Determine the (X, Y) coordinate at the center of the cell enclosing the given text.  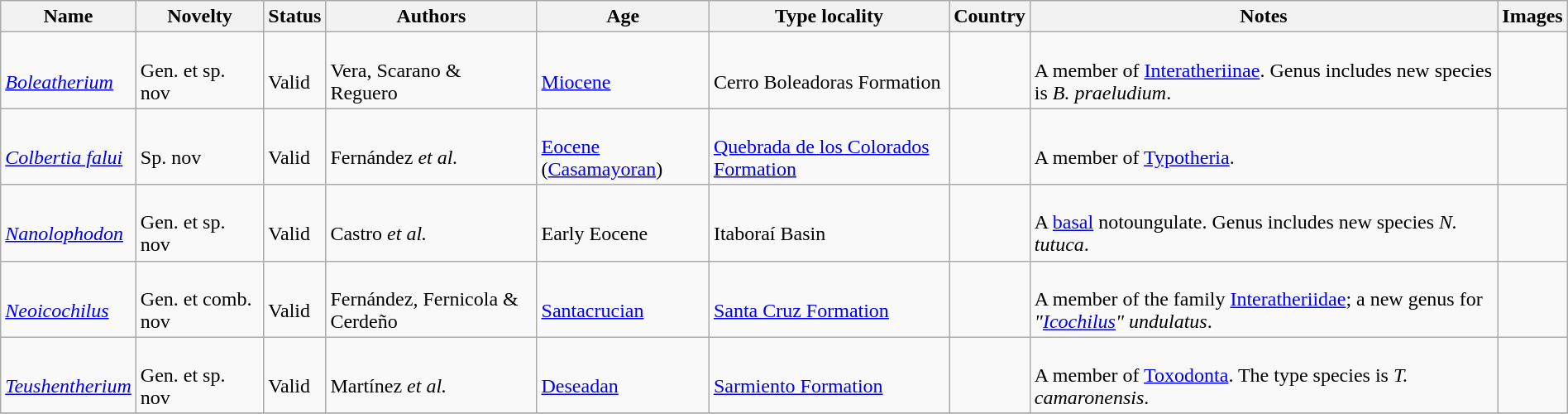
A member of Toxodonta. The type species is T. camaronensis. (1264, 375)
Cerro Boleadoras Formation (829, 70)
Boleatherium (69, 70)
Images (1532, 17)
Authors (432, 17)
Sarmiento Formation (829, 375)
Fernández et al. (432, 147)
Eocene (Casamayoran) (623, 147)
Name (69, 17)
Deseadan (623, 375)
Early Eocene (623, 223)
Martínez et al. (432, 375)
A basal notoungulate. Genus includes new species N. tutuca. (1264, 223)
Santa Cruz Formation (829, 299)
Vera, Scarano & Reguero (432, 70)
Teushentherium (69, 375)
Fernández, Fernicola & Cerdeño (432, 299)
Itaboraí Basin (829, 223)
Notes (1264, 17)
Gen. et comb. nov (200, 299)
Status (294, 17)
Miocene (623, 70)
A member of Typotheria. (1264, 147)
Castro et al. (432, 223)
A member of the family Interatheriidae; a new genus for "Icochilus" undulatus. (1264, 299)
Nanolophodon (69, 223)
Santacrucian (623, 299)
Sp. nov (200, 147)
Neoicochilus (69, 299)
Quebrada de los Colorados Formation (829, 147)
Novelty (200, 17)
Age (623, 17)
Country (990, 17)
A member of Interatheriinae. Genus includes new species is B. praeludium. (1264, 70)
Type locality (829, 17)
Colbertia falui (69, 147)
